Search for the cell housing the specified text and yield its [x, y] center coordinate. 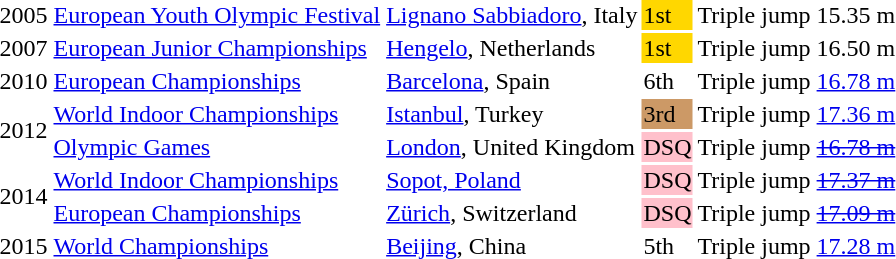
European Junior Championships [217, 48]
Olympic Games [217, 147]
6th [668, 81]
European Youth Olympic Festival [217, 15]
Lignano Sabbiadoro, Italy [512, 15]
Sopot, Poland [512, 180]
Zürich, Switzerland [512, 213]
Barcelona, Spain [512, 81]
London, United Kingdom [512, 147]
3rd [668, 114]
Istanbul, Turkey [512, 114]
Hengelo, Netherlands [512, 48]
